Return [x, y] of the center of cell containing provided text 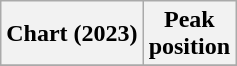
Peakposition [189, 34]
Chart (2023) [72, 34]
